Pinpoint the cell where the given text exists, returning its [x, y] midpoint coordinate. 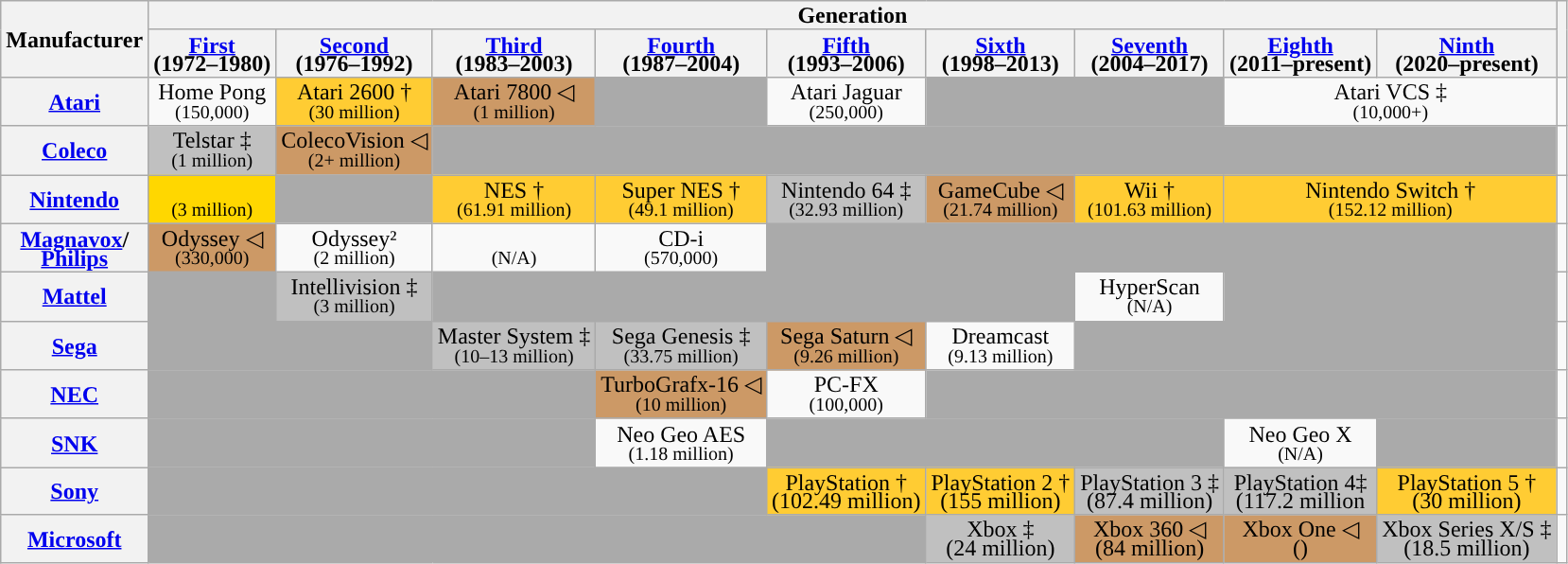
Sega Genesis ‡(33.75 million) [681, 345]
Fourth(1987–2004) [681, 53]
Xbox One ◁() [1299, 538]
Generation [853, 15]
TurboGrafx-16 ◁(10 million) [681, 395]
PlayStation †(102.49 million) [846, 491]
HyperScan(N/A) [1150, 297]
Super NES †(49.1 million) [681, 199]
Xbox Series X/S ‡(18.5 million) [1467, 538]
Home Pong(150,000) [212, 101]
Sixth(1998–2013) [1001, 53]
Xbox 360 ◁(84 million) [1150, 538]
Coleco [75, 150]
Odyssey²(2 million) [355, 248]
ColecoVision ◁(2+ million) [355, 150]
Atari VCS ‡(10,000+) [1390, 101]
Wii †(101.63 million) [1150, 199]
Intellivision ‡(3 million) [355, 297]
PlayStation 2 †(155 million) [1001, 491]
Magnavox/Philips [75, 248]
PlayStation 3 ‡(87.4 million) [1150, 491]
Second(1976–1992) [355, 53]
(N/A) [514, 248]
Atari 7800 ◁(1 million) [514, 101]
Sega [75, 345]
(3 million) [212, 199]
Nintendo Switch †(152.12 million) [1390, 199]
Nintendo 64 ‡(32.93 million) [846, 199]
Nintendo [75, 199]
CD-i(570,000) [681, 248]
Neo Geo AES (1.18 million) [681, 443]
Sony [75, 491]
Fifth(1993–2006) [846, 53]
SNK [75, 443]
PlayStation 4‡ (117.2 million [1299, 491]
PC-FX(100,000) [846, 395]
Dreamcast(9.13 million) [1001, 345]
Atari Jaguar(250,000) [846, 101]
Manufacturer [75, 40]
Third(1983–2003) [514, 53]
Telstar ‡(1 million) [212, 150]
Neo Geo X (N/A) [1299, 443]
NES †(61.91 million) [514, 199]
GameCube ◁(21.74 million) [1001, 199]
PlayStation 5 †(30 million) [1467, 491]
Xbox ‡(24 million) [1001, 538]
Atari [75, 101]
Master System ‡(10–13 million) [514, 345]
First(1972–1980) [212, 53]
Atari 2600 †(30 million) [355, 101]
Eighth(2011–present) [1299, 53]
Seventh(2004–2017) [1150, 53]
Mattel [75, 297]
Sega Saturn ◁(9.26 million) [846, 345]
Odyssey ◁(330,000) [212, 248]
Ninth(2020–present) [1467, 53]
Microsoft [75, 538]
NEC [75, 395]
